From the cell containing the given text, extract its center point as [X, Y] coordinate. 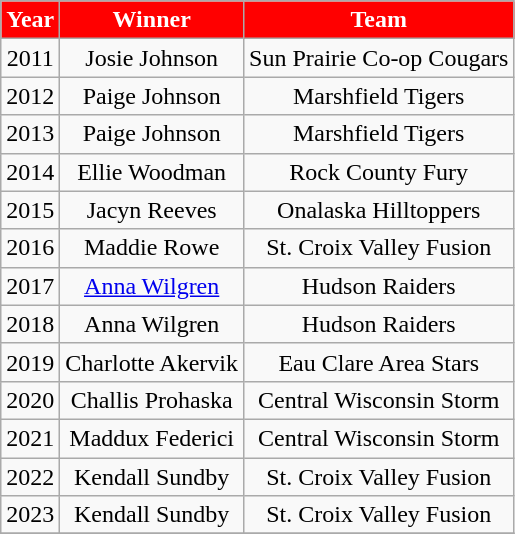
Challis Prohaska [152, 400]
Team [379, 20]
2014 [30, 172]
2012 [30, 96]
2015 [30, 210]
Winner [152, 20]
Sun Prairie Co-op Cougars [379, 58]
Eau Clare Area Stars [379, 362]
2023 [30, 515]
Onalaska Hilltoppers [379, 210]
Year [30, 20]
Rock County Fury [379, 172]
Maddux Federici [152, 438]
2021 [30, 438]
Josie Johnson [152, 58]
Charlotte Akervik [152, 362]
2022 [30, 477]
Ellie Woodman [152, 172]
2020 [30, 400]
2017 [30, 286]
2018 [30, 324]
2011 [30, 58]
2016 [30, 248]
Jacyn Reeves [152, 210]
2019 [30, 362]
Maddie Rowe [152, 248]
2013 [30, 134]
